Capture the cell that displays the provided text and extract its [x, y] central coordinate. 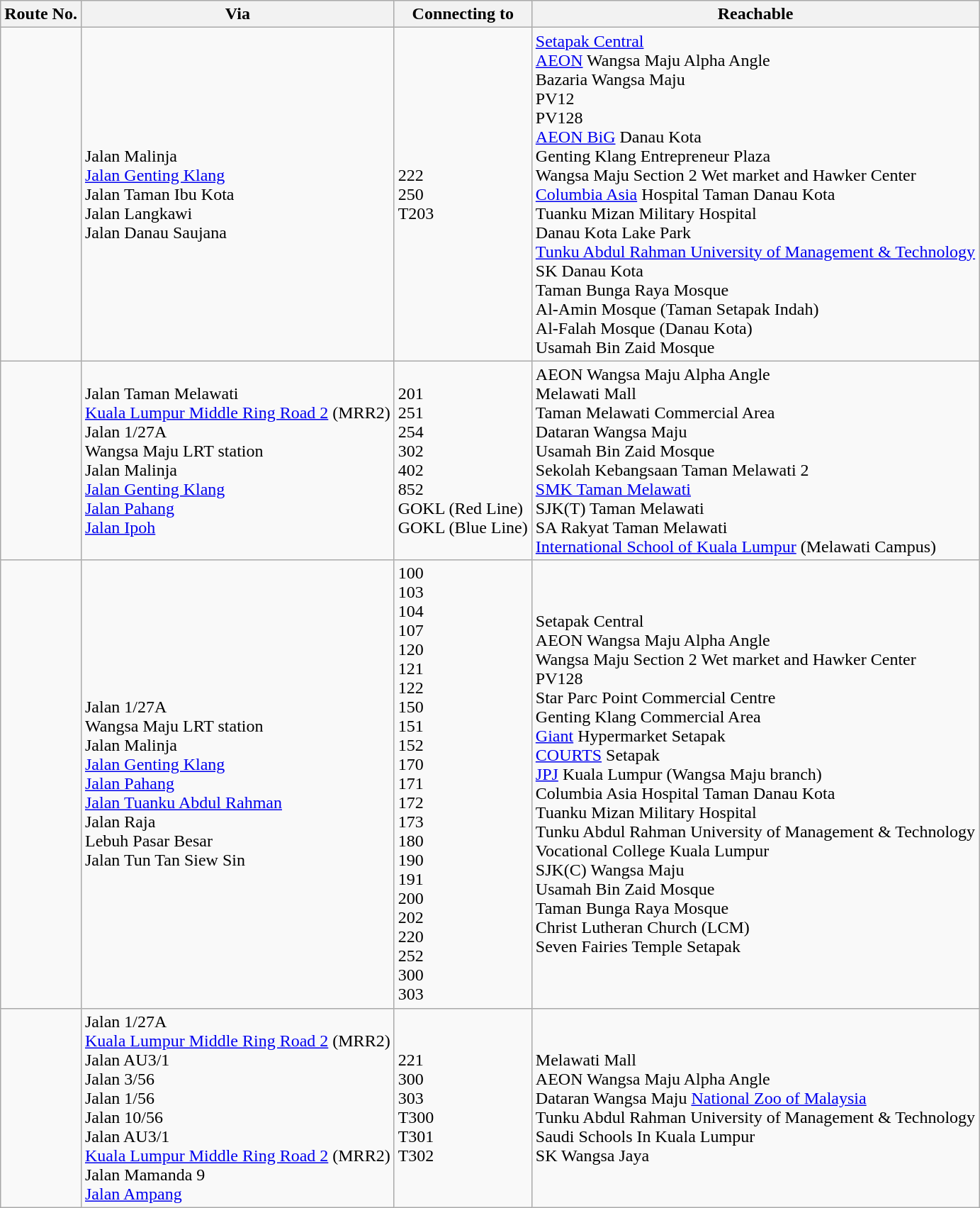
100 103 104 107 120 121 122 150 151 152 170 171 172 173 180 190 191 200 202 220 252 300 303 [463, 784]
222 250 T203 [463, 194]
Route No. [41, 14]
Connecting to [463, 14]
Jalan Malinja Jalan Genting Klang Jalan Taman Ibu Kota Jalan Langkawi Jalan Danau Saujana [237, 194]
Via [237, 14]
221 300 303 T300 T301 T302 [463, 1107]
Reachable [755, 14]
201 251 254 302 402 852 GOKL (Red Line) GOKL (Blue Line) [463, 461]
